Output the (x, y) coordinate of the center of the cell containing the given text.  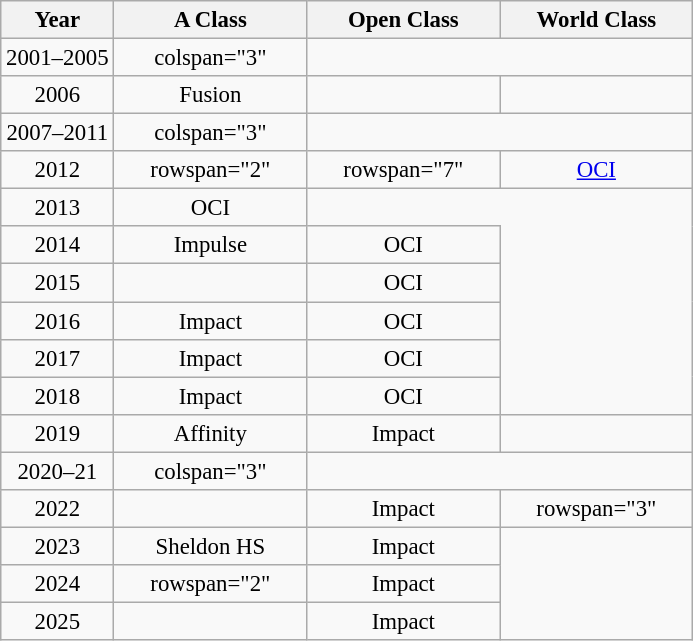
Fusion (210, 95)
2025 (58, 621)
2015 (58, 283)
rowspan="7" (404, 170)
2016 (58, 321)
2024 (58, 584)
2023 (58, 546)
2020–21 (58, 471)
World Class (596, 20)
2014 (58, 245)
2017 (58, 358)
2013 (58, 208)
2022 (58, 509)
Impulse (210, 245)
2018 (58, 396)
rowspan="3" (596, 509)
2007–2011 (58, 133)
Open Class (404, 20)
A Class (210, 20)
2012 (58, 170)
Year (58, 20)
Sheldon HS (210, 546)
Affinity (210, 433)
2006 (58, 95)
2001–2005 (58, 58)
2019 (58, 433)
